Extract the [x, y] coordinate from the center of the cell holding the provided text.  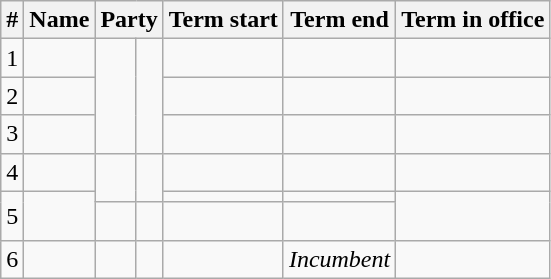
Term in office [473, 20]
Incumbent [339, 259]
Term end [339, 20]
Term start [223, 20]
1 [12, 58]
# [12, 20]
3 [12, 134]
5 [12, 216]
2 [12, 96]
6 [12, 259]
Name [60, 20]
4 [12, 172]
Party [129, 20]
